Return (X, Y) of the center of cell containing provided text 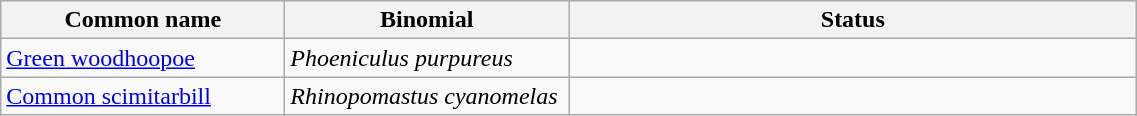
Common scimitarbill (143, 96)
Rhinopomastus cyanomelas (427, 96)
Binomial (427, 20)
Status (853, 20)
Phoeniculus purpureus (427, 58)
Common name (143, 20)
Green woodhoopoe (143, 58)
